Locate the cell with the specified text and output its (x, y) center coordinate. 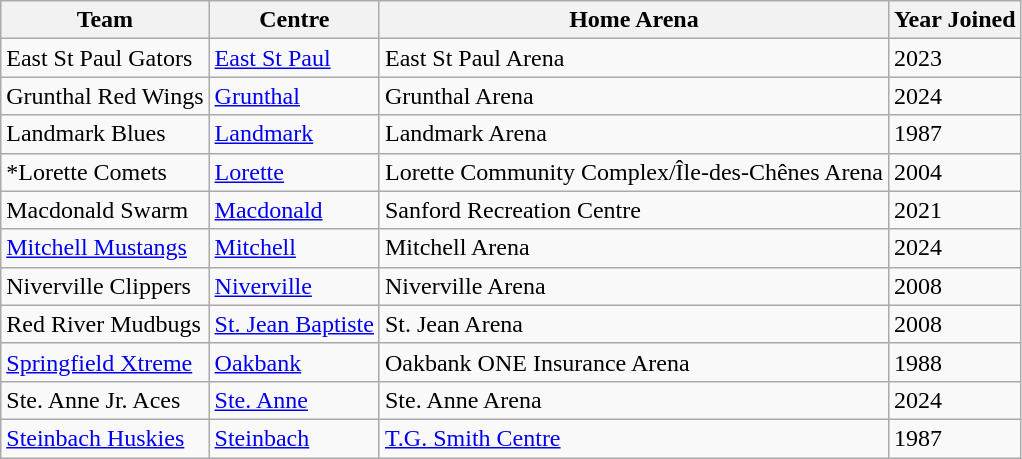
Steinbach (294, 438)
Sanford Recreation Centre (634, 210)
Lorette Community Complex/Île-des-Chênes Arena (634, 172)
Landmark (294, 134)
Macdonald (294, 210)
Niverville (294, 286)
Home Arena (634, 20)
Grunthal (294, 96)
Oakbank (294, 362)
Grunthal Red Wings (105, 96)
St. Jean Baptiste (294, 324)
Landmark Arena (634, 134)
1988 (954, 362)
Mitchell Arena (634, 248)
East St Paul (294, 58)
Niverville Arena (634, 286)
Ste. Anne (294, 400)
Year Joined (954, 20)
Ste. Anne Arena (634, 400)
Macdonald Swarm (105, 210)
*Lorette Comets (105, 172)
Landmark Blues (105, 134)
Springfield Xtreme (105, 362)
Mitchell (294, 248)
East St Paul Arena (634, 58)
2023 (954, 58)
Grunthal Arena (634, 96)
Lorette (294, 172)
St. Jean Arena (634, 324)
2004 (954, 172)
Centre (294, 20)
Niverville Clippers (105, 286)
Ste. Anne Jr. Aces (105, 400)
Steinbach Huskies (105, 438)
Oakbank ONE Insurance Arena (634, 362)
East St Paul Gators (105, 58)
2021 (954, 210)
Team (105, 20)
Red River Mudbugs (105, 324)
Mitchell Mustangs (105, 248)
T.G. Smith Centre (634, 438)
